Pinpoint the cell where the given text exists, returning its [x, y] midpoint coordinate. 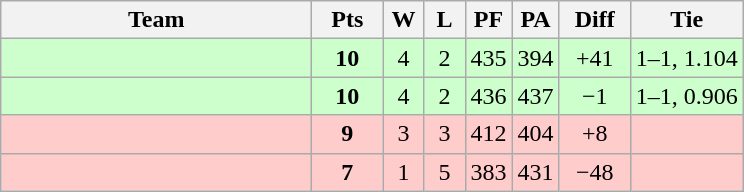
394 [536, 58]
PF [488, 20]
1–1, 0.906 [686, 96]
431 [536, 172]
L [444, 20]
1–1, 1.104 [686, 58]
435 [488, 58]
9 [348, 134]
PA [536, 20]
1 [404, 172]
436 [488, 96]
−1 [594, 96]
5 [444, 172]
Diff [594, 20]
+8 [594, 134]
Team [156, 20]
W [404, 20]
7 [348, 172]
+41 [594, 58]
412 [488, 134]
404 [536, 134]
383 [488, 172]
Tie [686, 20]
−48 [594, 172]
Pts [348, 20]
437 [536, 96]
